Determine the [x, y] coordinate at the center of the cell enclosing the given text.  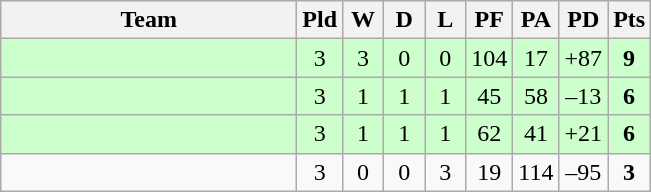
Pld [320, 20]
Pts [630, 20]
–95 [584, 172]
PF [490, 20]
+87 [584, 58]
+21 [584, 134]
58 [536, 96]
45 [490, 96]
104 [490, 58]
D [404, 20]
9 [630, 58]
PD [584, 20]
41 [536, 134]
L [446, 20]
PA [536, 20]
17 [536, 58]
19 [490, 172]
62 [490, 134]
–13 [584, 96]
W [364, 20]
Team [149, 20]
114 [536, 172]
